Pinpoint the cell where the given text exists, returning its (x, y) midpoint coordinate. 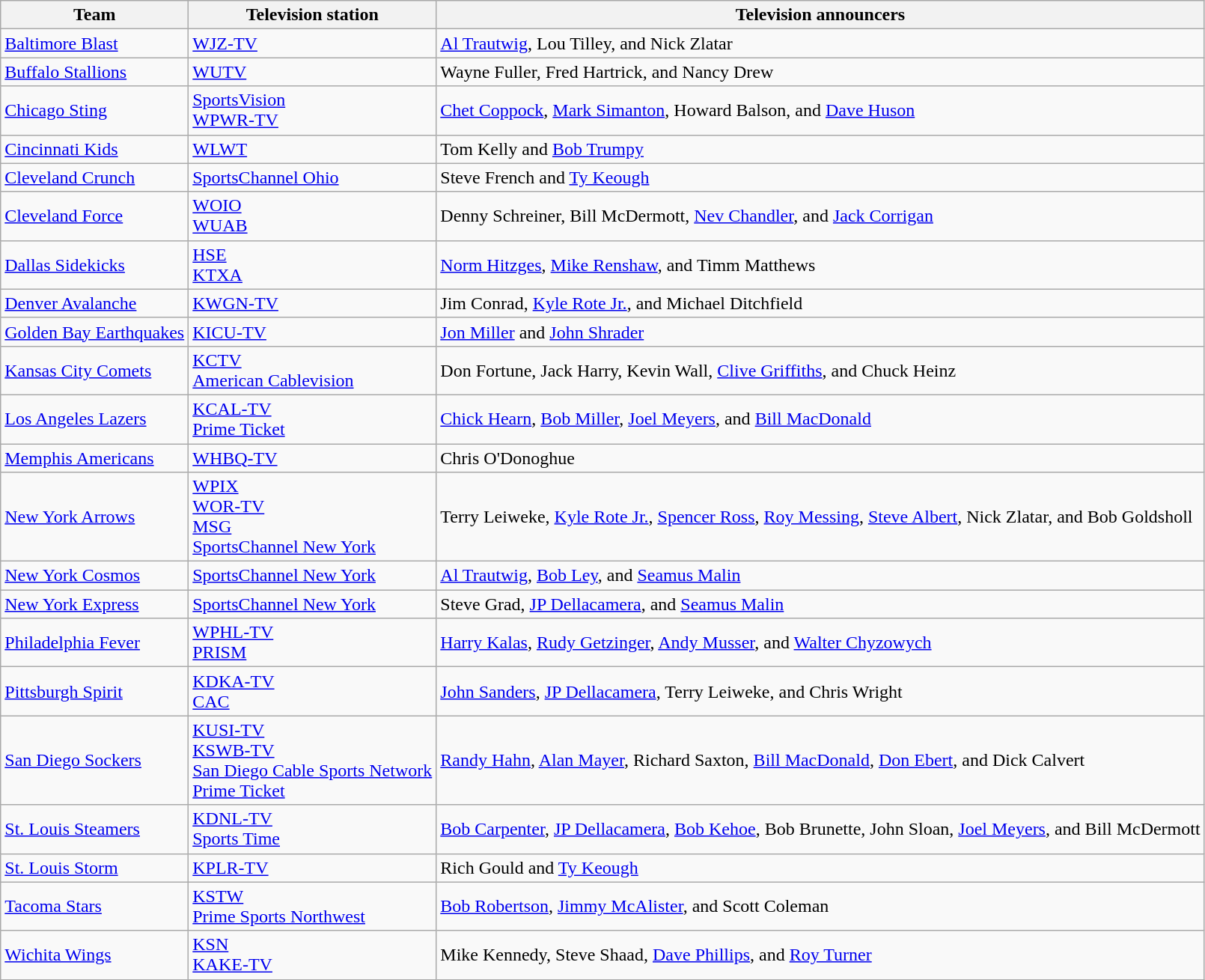
Television station (313, 15)
John Sanders, JP Dellacamera, Terry Leiweke, and Chris Wright (820, 692)
Wayne Fuller, Fred Hartrick, and Nancy Drew (820, 72)
Steve French and Ty Keough (820, 177)
Tacoma Stars (94, 906)
Television announcers (820, 15)
Cleveland Force (94, 216)
Buffalo Stallions (94, 72)
Cleveland Crunch (94, 177)
Memphis Americans (94, 457)
Cincinnati Kids (94, 149)
KSTWPrime Sports Northwest (313, 906)
Los Angeles Lazers (94, 419)
WPIXWOR-TVMSGSportsChannel New York (313, 517)
Philadelphia Fever (94, 642)
Pittsburgh Spirit (94, 692)
Don Fortune, Jack Harry, Kevin Wall, Clive Griffiths, and Chuck Heinz (820, 370)
Al Trautwig, Bob Ley, and Seamus Malin (820, 576)
KWGN-TV (313, 303)
KUSI-TVKSWB-TVSan Diego Cable Sports NetworkPrime Ticket (313, 761)
Golden Bay Earthquakes (94, 332)
WPHL-TVPRISM (313, 642)
Jon Miller and John Shrader (820, 332)
Chris O'Donoghue (820, 457)
SportsChannel Ohio (313, 177)
Randy Hahn, Alan Mayer, Richard Saxton, Bill MacDonald, Don Ebert, and Dick Calvert (820, 761)
SportsVisionWPWR-TV (313, 111)
Denver Avalanche (94, 303)
Team (94, 15)
St. Louis Storm (94, 868)
KCTVAmerican Cablevision (313, 370)
Kansas City Comets (94, 370)
Chick Hearn, Bob Miller, Joel Meyers, and Bill MacDonald (820, 419)
Norm Hitzges, Mike Renshaw, and Timm Matthews (820, 265)
New York Cosmos (94, 576)
San Diego Sockers (94, 761)
HSEKTXA (313, 265)
WLWT (313, 149)
WUTV (313, 72)
Harry Kalas, Rudy Getzinger, Andy Musser, and Walter Chyzowych (820, 642)
St. Louis Steamers (94, 830)
KDNL-TVSports Time (313, 830)
Terry Leiweke, Kyle Rote Jr., Spencer Ross, Roy Messing, Steve Albert, Nick Zlatar, and Bob Goldsholl (820, 517)
New York Express (94, 604)
New York Arrows (94, 517)
Rich Gould and Ty Keough (820, 868)
Chicago Sting (94, 111)
Bob Robertson, Jimmy McAlister, and Scott Coleman (820, 906)
Steve Grad, JP Dellacamera, and Seamus Malin (820, 604)
Mike Kennedy, Steve Shaad, Dave Phillips, and Roy Turner (820, 955)
Bob Carpenter, JP Dellacamera, Bob Kehoe, Bob Brunette, John Sloan, Joel Meyers, and Bill McDermott (820, 830)
WOIOWUAB (313, 216)
Chet Coppock, Mark Simanton, Howard Balson, and Dave Huson (820, 111)
KCAL-TVPrime Ticket (313, 419)
KICU-TV (313, 332)
KPLR-TV (313, 868)
KDKA-TVCAC (313, 692)
KSNKAKE-TV (313, 955)
Dallas Sidekicks (94, 265)
Denny Schreiner, Bill McDermott, Nev Chandler, and Jack Corrigan (820, 216)
Al Trautwig, Lou Tilley, and Nick Zlatar (820, 43)
Baltimore Blast (94, 43)
Tom Kelly and Bob Trumpy (820, 149)
Wichita Wings (94, 955)
WJZ-TV (313, 43)
Jim Conrad, Kyle Rote Jr., and Michael Ditchfield (820, 303)
WHBQ-TV (313, 457)
